Locate the cell with the specified text and output its (x, y) center coordinate. 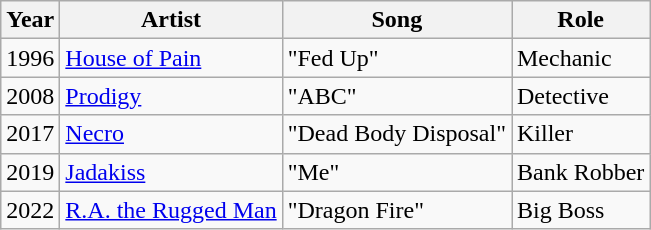
Prodigy (171, 96)
Mechanic (581, 58)
"ABC" (396, 96)
Bank Robber (581, 172)
Necro (171, 134)
Jadakiss (171, 172)
2022 (30, 210)
"Dead Body Disposal" (396, 134)
Big Boss (581, 210)
2019 (30, 172)
Killer (581, 134)
2008 (30, 96)
1996 (30, 58)
Role (581, 20)
Song (396, 20)
"Me" (396, 172)
Artist (171, 20)
Detective (581, 96)
House of Pain (171, 58)
2017 (30, 134)
"Dragon Fire" (396, 210)
Year (30, 20)
"Fed Up" (396, 58)
R.A. the Rugged Man (171, 210)
